Return the (X, Y) coordinate for the center point of the cell that contains the specified text.  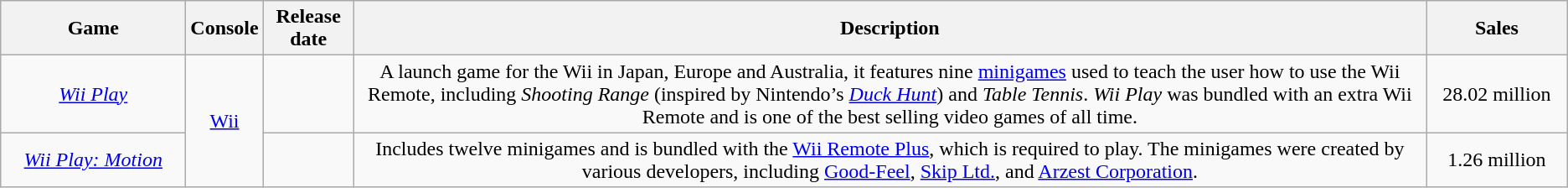
1.26 million (1498, 159)
Wii (224, 121)
28.02 million (1498, 94)
Game (94, 29)
Release date (308, 29)
Description (890, 29)
Wii Play (94, 94)
Console (224, 29)
Wii Play: Motion (94, 159)
Sales (1498, 29)
